Locate the cell with the specified text and output its [X, Y] center coordinate. 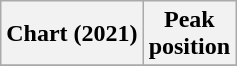
Chart (2021) [72, 34]
Peakposition [189, 34]
